Determine the (X, Y) coordinate at the center of the cell enclosing the given text.  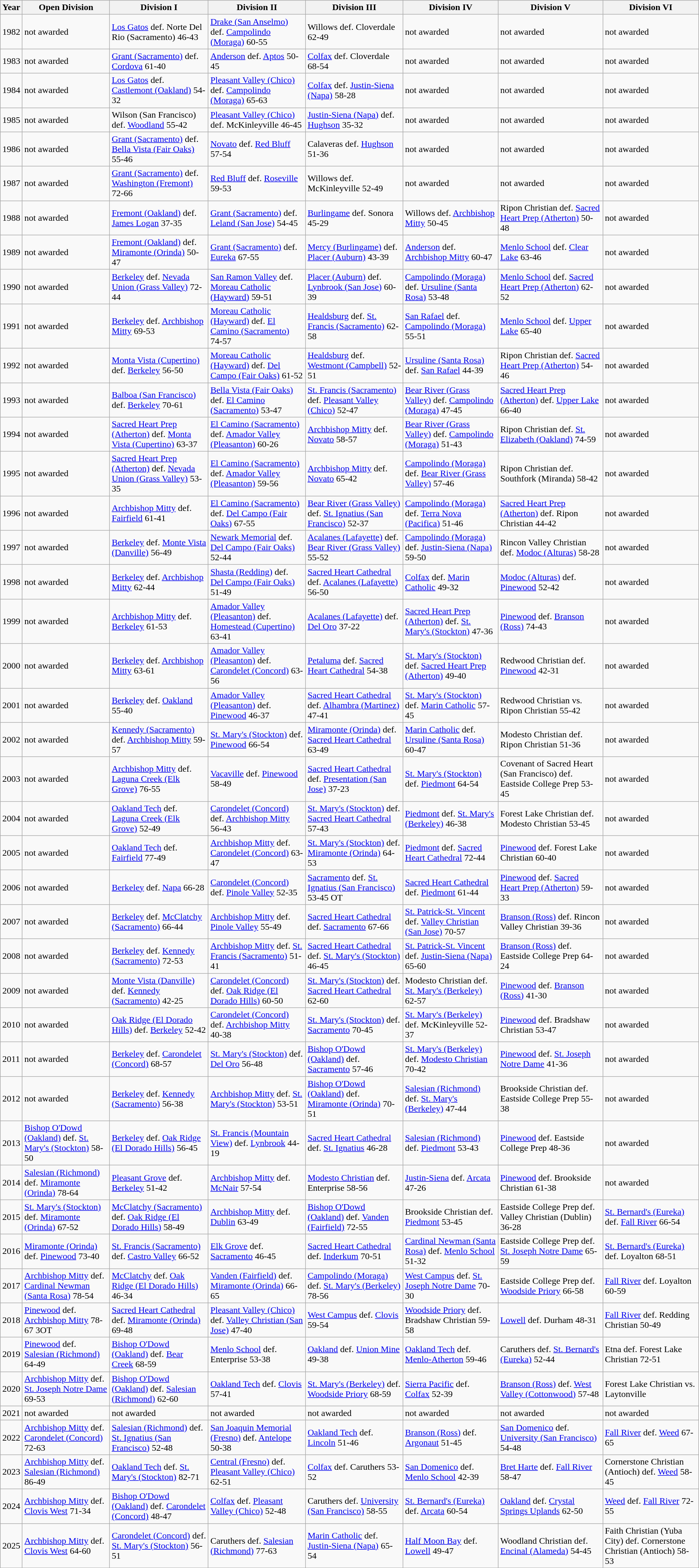
2008 (11, 956)
Oakland def. Union Mine 49-38 (354, 1354)
2018 (11, 1320)
Carondelet (Concord) def. Pinole Valley 52-35 (257, 887)
Menlo School def. Enterprise 53-38 (257, 1354)
Fremont (Oakland) def. Miramonte (Orinda) 50-47 (159, 252)
Carondelet (Concord) def. St. Mary's (Stockton) 56-51 (159, 1546)
Balboa (San Francisco) def. Berkeley 70-61 (159, 400)
1990 (11, 286)
Carondelet (Concord) def. Archbishop Mitty 56-43 (257, 818)
Vanden (Fairfield) def. Miramonte (Orinda) 66-65 (257, 1286)
1999 (11, 622)
Ripon Christian def. Sacred Heart Prep (Atherton) 54-46 (550, 365)
McClatchy (Sacramento) def. Oak Ridge (El Dorado Hills) 58-49 (159, 1217)
1993 (11, 400)
1996 (11, 513)
Central (Fresno) def. Pleasant Valley (Chico) 62-51 (257, 1472)
St. Mary's (Stockton) def. Del Oro 56-48 (257, 1059)
Sacred Heart Cathedral def. St. Ignatius 46-28 (354, 1143)
Etna def. Forest Lake Christian 72-51 (650, 1354)
St. Francis (Sacramento) def. Castro Valley 66-52 (159, 1251)
Fremont (Oakland) def. James Logan 37-35 (159, 218)
St. Bernard's (Eureka) def. Arcata 60-54 (450, 1506)
Bishop O'Dowd (Oakland) def. Vanden (Fairfield) 72-55 (354, 1217)
Fall River def. Loyalton 60-59 (650, 1286)
Placer (Auburn) def. Lynbrook (San Jose) 60-39 (354, 286)
Oakland def. Crystal Springs Uplands 62-50 (550, 1506)
Pinewood def. Branson (Ross) 74-43 (550, 622)
Branson (Ross) def. Rincon Valley Christian 39-36 (550, 921)
Berkeley def. Kennedy (Sacramento) 56-38 (159, 1099)
Pleasant Valley (Chico) def. Valley Christian (San Jose) 47-40 (257, 1320)
St. Patrick-St. Vincent def. Valley Christian (San Jose) 70-57 (450, 921)
Campolindo (Moraga) def. Terra Nova (Pacifica) 51-46 (450, 513)
St. Mary's (Stockton) def. Sacramento 70-45 (354, 1025)
Division V (550, 7)
Archbishop Mitty def. Laguna Creek (Elk Grove) 76-55 (159, 779)
Petaluma def. Sacred Heart Cathedral 54-38 (354, 666)
Amador Valley (Pleasanton) def. Carondelet (Concord) 63-56 (257, 666)
Berkeley def. Archbishop Mitty 63-61 (159, 666)
Berkeley def. Monte Vista (Danville) 56-49 (159, 548)
Covenant of Sacred Heart (San Francisco) def. Eastside College Prep 53-45 (550, 779)
Modesto Christian def. Enterprise 58-56 (354, 1183)
2023 (11, 1472)
2022 (11, 1437)
Archbishop Mitty def. Cardinal Newman (Santa Rosa) 78-54 (66, 1286)
St. Francis (Mountain View) def. Lynbrook 44-19 (257, 1143)
2007 (11, 921)
Oakland Tech def. Laguna Creek (Elk Grove) 52-49 (159, 818)
Ripon Christian def. St. Elizabeth (Oakland) 74-59 (550, 434)
Sacred Heart Cathedral def. Presentation (San Jose) 37-23 (354, 779)
El Camino (Sacramento) def. Del Campo (Fair Oaks) 67-55 (257, 513)
Campolindo (Moraga) def. St. Mary's (Berkeley) 78-56 (354, 1286)
Berkeley def. McClatchy (Sacramento) 66-44 (159, 921)
2011 (11, 1059)
2009 (11, 991)
Division II (257, 7)
Miramonte (Orinda) def. Sacred Heart Cathedral 63-49 (354, 740)
Caruthers def. University (San Francisco) 58-55 (354, 1506)
Pinewood def. Branson (Ross) 41-30 (550, 991)
Branson (Ross) def. West Valley (Cottonwood) 57-48 (550, 1389)
Grant (Sacramento) def. Bella Vista (Fair Oaks) 55-46 (159, 149)
2017 (11, 1286)
1986 (11, 149)
1988 (11, 218)
Redwood Christian vs. Ripon Christian 55-42 (550, 705)
Campolindo (Moraga) def. Bear River (Grass Valley) 57-46 (450, 474)
Berkeley def. Archbishop Mitty 62-44 (159, 582)
Archbishop Mitty def. Fairfield 61-41 (159, 513)
Bishop O'Dowd (Oakland) def. Sacramento 57-46 (354, 1059)
Willows def. Archbishop Mitty 50-45 (450, 218)
Menlo School def. Sacred Heart Prep (Atherton) 62-52 (550, 286)
Sacred Heart Cathedral def. Sacramento 67-66 (354, 921)
Bishop O'Dowd (Oakland) def. St. Mary's (Stockton) 58-50 (66, 1143)
Marin Catholic def. Ursuline (Santa Rosa) 60-47 (450, 740)
St. Mary's (Stockton) def. Piedmont 64-54 (450, 779)
Division IV (450, 7)
Monta Vista (Cupertino) def. Berkeley 56-50 (159, 365)
Sacred Heart Cathedral def. Alhambra (Martinez) 47-41 (354, 705)
1997 (11, 548)
Sacramento def. St. Ignatius (San Francisco) 53-45 OT (354, 887)
Berkeley def. Kennedy (Sacramento) 72-53 (159, 956)
St. Mary's (Berkeley) def. McKinleyville 52-37 (450, 1025)
Archbishop Mitty def. McNair 57-54 (257, 1183)
Pinewood def. Salesian (Richmond) 64-49 (66, 1354)
Sacred Heart Prep (Atherton) def. Monta Vista (Cupertino) 63-37 (159, 434)
Pleasant Valley (Chico) def. McKinleyville 46-45 (257, 120)
El Camino (Sacramento) def. Amador Valley (Pleasanton) 59-56 (257, 474)
Elk Grove def. Sacramento 46-45 (257, 1251)
Branson (Ross) def. Argonaut 51-45 (450, 1437)
Cornerstone Christian (Antioch) def. Weed 58-45 (650, 1472)
Los Gatos def. Norte Del Rio (Sacramento) 46-43 (159, 32)
Bishop O'Dowd (Oakland) def. Miramonte (Orinda) 70-51 (354, 1099)
Archbishop Mitty def. Clovis West 64-60 (66, 1546)
Bear River (Grass Valley) def. Campolindo (Moraga) 47-45 (450, 400)
2001 (11, 705)
Justin-Siena def. Arcata 47-26 (450, 1183)
Sacred Heart Prep (Atherton) def. Upper Lake 66-40 (550, 400)
St. Mary's (Stockton) def. Sacred Heart Cathedral 57-43 (354, 818)
Amador Valley (Pleasanton) def. Homestead (Cupertino) 63-41 (257, 622)
Archbishop Mitty def. Pinole Valley 55-49 (257, 921)
Sacred Heart Prep (Atherton) def. St. Mary's (Stockton) 47-36 (450, 622)
Forest Lake Christian vs. Laytonville (650, 1389)
Bella Vista (Fair Oaks) def. El Camino (Sacramento) 53-47 (257, 400)
Weed def. Fall River 72-55 (650, 1506)
Division III (354, 7)
St. Mary's (Stockton) def. Pinewood 66-54 (257, 740)
Salesian (Richmond) def. Piedmont 53-43 (450, 1143)
Archbishop Mitty def. Novato 65-42 (354, 474)
Burlingame def. Sonora 45-29 (354, 218)
Bishop O'Dowd (Oakland) def. Carondelet (Concord) 48-47 (159, 1506)
Berkeley def. Oak Ridge (El Dorado Hills) 56-45 (159, 1143)
San Ramon Valley def. Moreau Catholic (Hayward) 59-51 (257, 286)
Colfax def. Cloverdale 68-54 (354, 61)
Woodside Priory def. Bradshaw Christian 59-58 (450, 1320)
Salesian (Richmond) def. St. Ignatius (San Francisco) 52-48 (159, 1437)
Pinewood def. Forest Lake Christian 60-40 (550, 853)
Pleasant Grove def. Berkeley 51-42 (159, 1183)
2010 (11, 1025)
McClatchy def. Oak Ridge (El Dorado Hills) 46-34 (159, 1286)
Grant (Sacramento) def. Leland (San Jose) 54-45 (257, 218)
St. Bernard's (Eureka) def. Fall River 66-54 (650, 1217)
2002 (11, 740)
Justin-Siena (Napa) def. Hughson 35-32 (354, 120)
Willows def. McKinleyville 52-49 (354, 183)
1984 (11, 90)
San Rafael def. Campolindo (Moraga) 55-51 (450, 326)
West Campus def. Clovis 59-54 (354, 1320)
Carondelet (Concord) def. Oak Ridge (El Dorado Hills) 60-50 (257, 991)
Sacred Heart Cathedral def. St. Mary's (Stockton) 46-45 (354, 956)
Pinewood def. Eastside College Prep 48-36 (550, 1143)
Grant (Sacramento) def. Cordova 61-40 (159, 61)
Archbishop Mitty def. Carondelet (Concord) 63-47 (257, 853)
1985 (11, 120)
1989 (11, 252)
Calaveras def. Hughson 51-36 (354, 149)
St. Mary's (Berkeley) def. Modesto Christian 70-42 (450, 1059)
Los Gatos def. Castlemont (Oakland) 54-32 (159, 90)
Archbishop Mitty def. Dublin 63-49 (257, 1217)
2025 (11, 1546)
2005 (11, 853)
Amador Valley (Pleasanton) def. Pinewood 46-37 (257, 705)
Brookside Christian def. Piedmont 53-45 (450, 1217)
Sacred Heart Cathedral def. Piedmont 61-44 (450, 887)
1998 (11, 582)
Berkeley def. Napa 66-28 (159, 887)
Wilson (San Francisco) def. Woodland 55-42 (159, 120)
Bret Harte def. Fall River 58-47 (550, 1472)
Archbishop Mitty def. Carondelet (Concord) 72-63 (66, 1437)
St. Patrick-St. Vincent def. Justin-Siena (Napa) 65-60 (450, 956)
2004 (11, 818)
2013 (11, 1143)
Bishop O'Dowd (Oakland) def. Bear Creek 68-59 (159, 1354)
Sacred Heart Cathedral def. Inderkum 70-51 (354, 1251)
Half Moon Bay def. Lowell 49-47 (450, 1546)
Campolindo (Moraga) def. Justin-Siena (Napa) 59-50 (450, 548)
San Joaquin Memorial (Fresno) def. Antelope 50-38 (257, 1437)
St. Mary's (Stockton) def. Sacred Heart Cathedral 62-60 (354, 991)
Sacred Heart Prep (Atherton) def. Ripon Christian 44-42 (550, 513)
1995 (11, 474)
Year (11, 7)
Willows def. Cloverdale 62-49 (354, 32)
Eastside College Prep def. St. Joseph Notre Dame 65-59 (550, 1251)
Redwood Christian def. Pinewood 42-31 (550, 666)
Caruthers def. St. Bernard's (Eureka) 52-44 (550, 1354)
Menlo School def. Clear Lake 63-46 (550, 252)
Novato def. Red Bluff 57-54 (257, 149)
St. Mary's (Stockton) def. Marin Catholic 57-45 (450, 705)
Pinewood def. Archbishop Mitty 78-67 3OT (66, 1320)
Kennedy (Sacramento) def. Archbishop Mitty 59-57 (159, 740)
Pinewood def. Brookside Christian 61-38 (550, 1183)
Oakland Tech def. Clovis 57-41 (257, 1389)
Branson (Ross) def. Eastside College Prep 64-24 (550, 956)
2000 (11, 666)
St. Bernard's (Eureka) def. Loyalton 68-51 (650, 1251)
Berkeley def. Nevada Union (Grass Valley) 72-44 (159, 286)
Open Division (66, 7)
Archbishop Mitty def. St. Mary's (Stockton) 53-51 (257, 1099)
Grant (Sacramento) def. Eureka 67-55 (257, 252)
Miramonte (Orinda) def. Pinewood 73-40 (66, 1251)
Cardinal Newman (Santa Rosa) def. Menlo School 51-32 (450, 1251)
Modesto Christian def. St. Mary's (Berkeley) 62-57 (450, 991)
Oakland Tech def. St. Mary's (Stockton) 82-71 (159, 1472)
St. Francis (Sacramento) def. Pleasant Valley (Chico) 52-47 (354, 400)
Brookside Christian def. Eastside College Prep 55-38 (550, 1099)
1982 (11, 32)
San Domenico def. Menlo School 42-39 (450, 1472)
Archbishop Mitty def. Salesian (Richmond) 86-49 (66, 1472)
San Domenico def. University (San Francisco) 54-48 (550, 1437)
Oakland Tech def. Lincoln 51-46 (354, 1437)
Modesto Christian def. Ripon Christian 51-36 (550, 740)
Oakland Tech def. Fairfield 77-49 (159, 853)
Bear River (Grass Valley) def. Campolindo (Moraga) 51-43 (450, 434)
Division VI (650, 7)
Campolindo (Moraga) def. Ursuline (Santa Rosa) 53-48 (450, 286)
Colfax def. Justin-Siena (Napa) 58-28 (354, 90)
2019 (11, 1354)
St. Mary's (Stockton) def. Miramonte (Orinda) 67-52 (66, 1217)
Ripon Christian def. Sacred Heart Prep (Atherton) 50-48 (550, 218)
Moreau Catholic (Hayward) def. Del Campo (Fair Oaks) 61-52 (257, 365)
Modoc (Alturas) def. Pinewood 52-42 (550, 582)
Fall River def. Weed 67-65 (650, 1437)
Healdsburg def. Westmont (Campbell) 52-51 (354, 365)
Mercy (Burlingame) def. Placer (Auburn) 43-39 (354, 252)
Anderson def. Aptos 50-45 (257, 61)
1983 (11, 61)
Acalanes (Lafayette) def. Bear River (Grass Valley) 55-52 (354, 548)
Berkeley def. Archbishop Mitty 69-53 (159, 326)
Anderson def. Archbishop Mitty 60-47 (450, 252)
Pleasant Valley (Chico) def. Campolindo (Moraga) 65-63 (257, 90)
Piedmont def. Sacred Heart Cathedral 72-44 (450, 853)
Pinewood def. Sacred Heart Prep (Atherton) 59-33 (550, 887)
Healdsburg def. St. Francis (Sacramento) 62-58 (354, 326)
Piedmont def. St. Mary's (Berkeley) 46-38 (450, 818)
Archbishop Mitty def. St. Joseph Notre Dame 69-53 (66, 1389)
1992 (11, 365)
Monte Vista (Danville) def. Kennedy (Sacramento) 42-25 (159, 991)
St. Mary's (Stockton) def. Miramonte (Orinda) 64-53 (354, 853)
Lowell def. Durham 48-31 (550, 1320)
Forest Lake Christian def. Modesto Christian 53-45 (550, 818)
Archbishop Mitty def. Novato 58-57 (354, 434)
St. Mary's (Stockton) def. Sacred Heart Prep (Atherton) 49-40 (450, 666)
1987 (11, 183)
Ripon Christian def. Southfork (Miranda) 58-42 (550, 474)
2006 (11, 887)
Berkeley def. Oakland 55-40 (159, 705)
Ursuline (Santa Rosa) def. San Rafael 44-39 (450, 365)
Bear River (Grass Valley) def. St. Ignatius (San Francisco) 52-37 (354, 513)
Sierra Pacific def. Colfax 52-39 (450, 1389)
Acalanes (Lafayette) def. Del Oro 37-22 (354, 622)
Newark Memorial def. Del Campo (Fair Oaks) 52-44 (257, 548)
Archbishop Mitty def. St. Francis (Sacramento) 51-41 (257, 956)
Carondelet (Concord) def. Archbishop Mitty 40-38 (257, 1025)
Vacaville def. Pinewood 58-49 (257, 779)
Sacred Heart Prep (Atherton) def. Nevada Union (Grass Valley) 53-35 (159, 474)
2016 (11, 1251)
2024 (11, 1506)
2014 (11, 1183)
Colfax def. Marin Catholic 49-32 (450, 582)
Fall River def. Redding Christian 50-49 (650, 1320)
Division I (159, 7)
2020 (11, 1389)
1994 (11, 434)
Oak Ridge (El Dorado Hills) def. Berkeley 52-42 (159, 1025)
Sacred Heart Cathedral def. Acalanes (Lafayette) 56-50 (354, 582)
Rincon Valley Christian def. Modoc (Alturas) 58-28 (550, 548)
Eastside College Prep def. Valley Christian (Dublin) 36-28 (550, 1217)
Pinewood def. St. Joseph Notre Dame 41-36 (550, 1059)
Archbishop Mitty def. Clovis West 71-34 (66, 1506)
Oakland Tech def. Menlo-Atherton 59-46 (450, 1354)
Grant (Sacramento) def. Washington (Fremont) 72-66 (159, 183)
Woodland Christian def. Encinal (Alameda) 54-45 (550, 1546)
St. Mary's (Berkeley) def. Woodside Priory 68-59 (354, 1389)
Eastside College Prep def. Woodside Priory 66-58 (550, 1286)
Colfax def. Caruthers 53-52 (354, 1472)
Menlo School def. Upper Lake 65-40 (550, 326)
Archbishop Mitty def. Berkeley 61-53 (159, 622)
2021 (11, 1413)
Salesian (Richmond) def. St. Mary's (Berkeley) 47-44 (450, 1099)
West Campus def. St. Joseph Notre Dame 70-30 (450, 1286)
2012 (11, 1099)
Bishop O'Dowd (Oakland) def. Salesian (Richmond) 62-60 (159, 1389)
Faith Christian (Yuba City) def. Cornerstone Christian (Antioch) 58-53 (650, 1546)
Sacred Heart Cathedral def. Miramonte (Orinda) 69-48 (159, 1320)
Salesian (Richmond) def. Miramonte (Orinda) 78-64 (66, 1183)
Marin Catholic def. Justin-Siena (Napa) 65-54 (354, 1546)
Shasta (Redding) def. Del Campo (Fair Oaks) 51-49 (257, 582)
1991 (11, 326)
Caruthers def. Salesian (Richmond) 77-63 (257, 1546)
Moreau Catholic (Hayward) def. El Camino (Sacramento) 74-57 (257, 326)
Red Bluff def. Roseville 59-53 (257, 183)
Drake (San Anselmo) def. Campolindo (Moraga) 60-55 (257, 32)
2003 (11, 779)
Pinewood def. Bradshaw Christian 53-47 (550, 1025)
Berkeley def. Carondelet (Concord) 68-57 (159, 1059)
El Camino (Sacramento) def. Amador Valley (Pleasanton) 60-26 (257, 434)
Colfax def. Pleasant Valley (Chico) 52-48 (257, 1506)
2015 (11, 1217)
